Determine the [X, Y] coordinate at the center of the cell enclosing the given text.  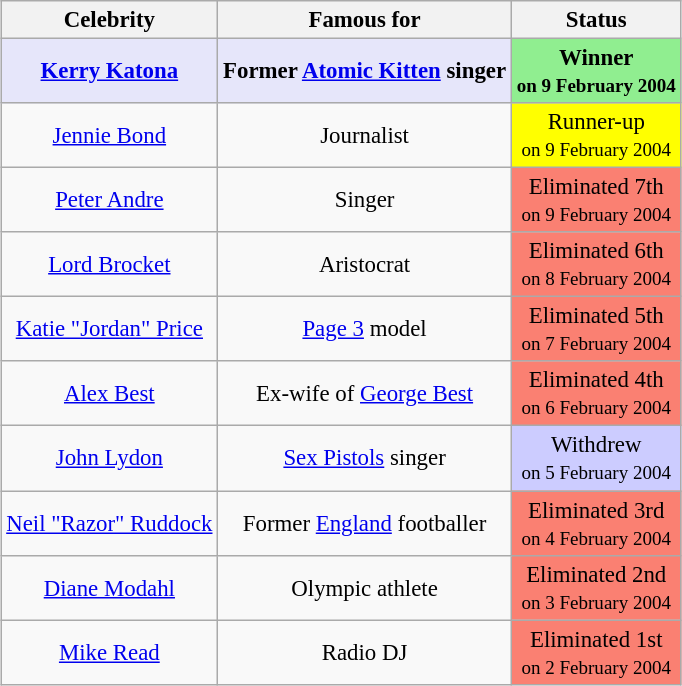
Status [596, 20]
Lord Brocket [110, 264]
Katie "Jordan" Price [110, 330]
Aristocrat [365, 264]
Page 3 model [365, 330]
Eliminated 4th on 6 February 2004 [596, 394]
Neil "Razor" Ruddock [110, 522]
Singer [365, 200]
Withdrew on 5 February 2004 [596, 458]
Ex-wife of George Best [365, 394]
Famous for [365, 20]
Former Atomic Kitten singer [365, 70]
Mike Read [110, 652]
Peter Andre [110, 200]
Celebrity [110, 20]
Sex Pistols singer [365, 458]
Eliminated 3rd on 4 February 2004 [596, 522]
Journalist [365, 136]
Olympic athlete [365, 588]
Eliminated 6th on 8 February 2004 [596, 264]
Eliminated 1st on 2 February 2004 [596, 652]
Kerry Katona [110, 70]
Diane Modahl [110, 588]
John Lydon [110, 458]
Eliminated 2nd on 3 February 2004 [596, 588]
Alex Best [110, 394]
Runner-up on 9 February 2004 [596, 136]
Eliminated 5th on 7 February 2004 [596, 330]
Radio DJ [365, 652]
Eliminated 7th on 9 February 2004 [596, 200]
Jennie Bond [110, 136]
Former England footballer [365, 522]
Winneron 9 February 2004 [596, 70]
